Pinpoint the cell where the given text exists, returning its (x, y) midpoint coordinate. 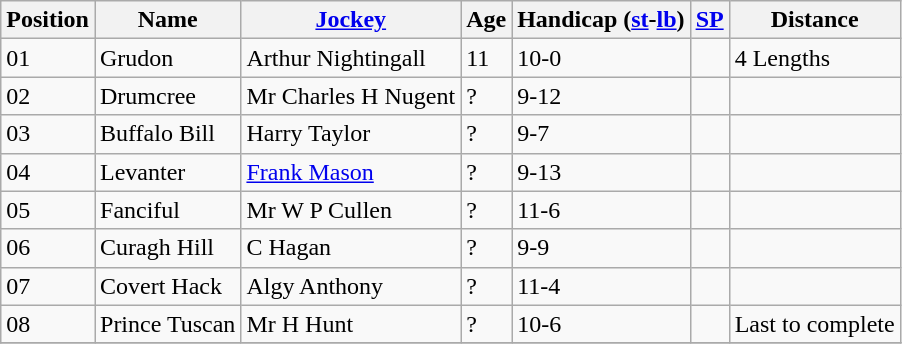
03 (48, 134)
08 (48, 324)
C Hagan (351, 248)
Handicap (st-lb) (601, 20)
01 (48, 58)
Prince Tuscan (167, 324)
10-6 (601, 324)
Mr H Hunt (351, 324)
Harry Taylor (351, 134)
Mr Charles H Nugent (351, 96)
Position (48, 20)
Curagh Hill (167, 248)
10-0 (601, 58)
9-13 (601, 172)
Last to complete (814, 324)
02 (48, 96)
Distance (814, 20)
Covert Hack (167, 286)
Drumcree (167, 96)
4 Lengths (814, 58)
9-12 (601, 96)
05 (48, 210)
Grudon (167, 58)
Fanciful (167, 210)
9-7 (601, 134)
07 (48, 286)
11-6 (601, 210)
Levanter (167, 172)
11-4 (601, 286)
Buffalo Bill (167, 134)
11 (486, 58)
06 (48, 248)
Frank Mason (351, 172)
Name (167, 20)
Mr W P Cullen (351, 210)
04 (48, 172)
Jockey (351, 20)
Algy Anthony (351, 286)
9-9 (601, 248)
SP (710, 20)
Age (486, 20)
Arthur Nightingall (351, 58)
